Return (X, Y) of the center of cell containing provided text 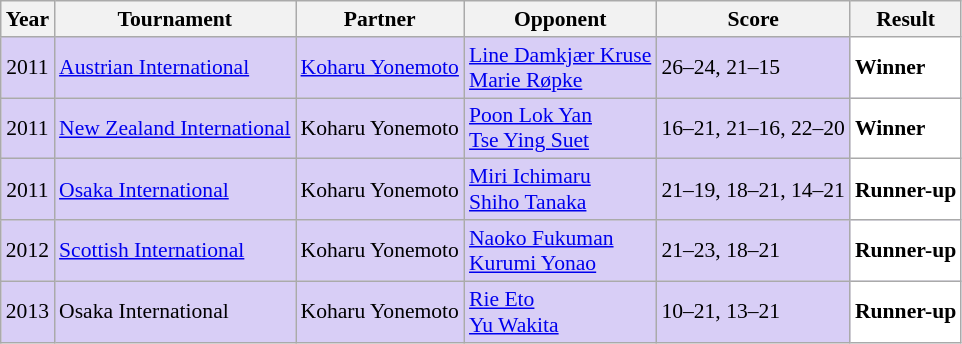
Opponent (560, 19)
Year (28, 19)
21–19, 18–21, 14–21 (753, 190)
Score (753, 19)
Miri Ichimaru Shiho Tanaka (560, 190)
Scottish International (174, 250)
10–21, 13–21 (753, 312)
21–23, 18–21 (753, 250)
Naoko Fukuman Kurumi Yonao (560, 250)
26–24, 21–15 (753, 68)
New Zealand International (174, 128)
Rie Eto Yu Wakita (560, 312)
Result (906, 19)
16–21, 21–16, 22–20 (753, 128)
Austrian International (174, 68)
Poon Lok Yan Tse Ying Suet (560, 128)
Partner (380, 19)
2012 (28, 250)
2013 (28, 312)
Line Damkjær Kruse Marie Røpke (560, 68)
Tournament (174, 19)
